Determine the [x, y] coordinate at the center of the cell enclosing the given text.  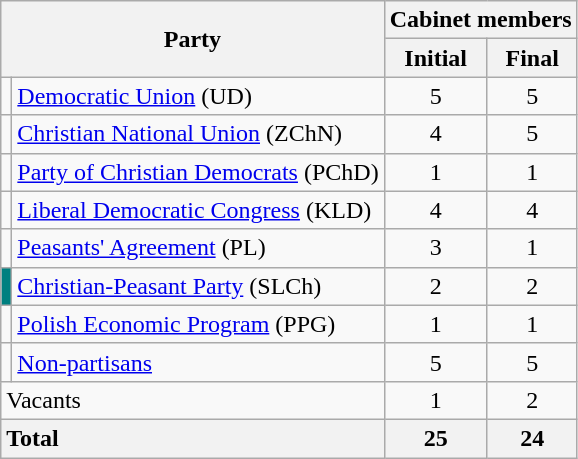
Peasants' Agreement (PL) [198, 248]
3 [436, 248]
Party of Christian Democrats (PChD) [198, 172]
Vacants [192, 400]
Cabinet members [480, 20]
24 [532, 438]
Liberal Democratic Congress (KLD) [198, 210]
Initial [436, 58]
Total [192, 438]
Polish Economic Program (PPG) [198, 324]
Party [192, 39]
Christian National Union (ZChN) [198, 134]
Democratic Union (UD) [198, 96]
Non-partisans [198, 362]
Final [532, 58]
25 [436, 438]
Christian-Peasant Party (SLCh) [198, 286]
